For the text-containing cell, return its midpoint in (x, y) coordinate format. 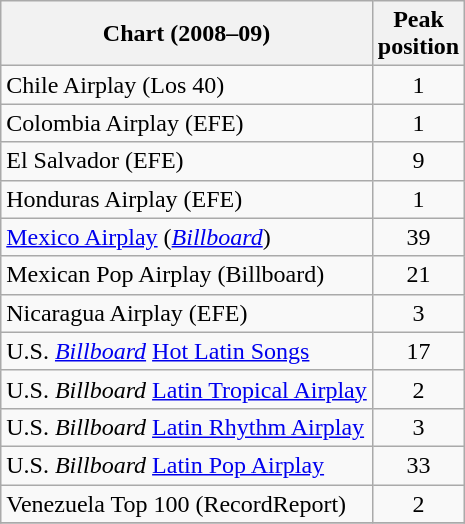
9 (418, 161)
Colombia Airplay (EFE) (187, 123)
Nicaragua Airplay (EFE) (187, 313)
33 (418, 465)
Peakposition (418, 34)
El Salvador (EFE) (187, 161)
Mexico Airplay (Billboard) (187, 237)
39 (418, 237)
U.S. Billboard Latin Pop Airplay (187, 465)
Venezuela Top 100 (RecordReport) (187, 503)
17 (418, 351)
U.S. Billboard Latin Tropical Airplay (187, 389)
Mexican Pop Airplay (Billboard) (187, 275)
Chart (2008–09) (187, 34)
U.S. Billboard Hot Latin Songs (187, 351)
21 (418, 275)
Chile Airplay (Los 40) (187, 85)
U.S. Billboard Latin Rhythm Airplay (187, 427)
Honduras Airplay (EFE) (187, 199)
